Extract the (x, y) coordinate from the center of the cell holding the provided text.  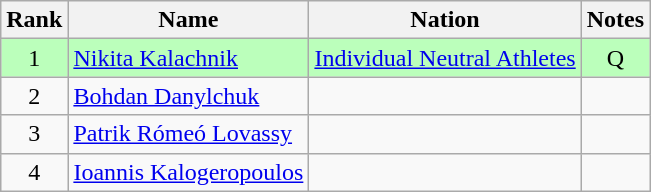
Notes (615, 20)
Ioannis Kalogeropoulos (188, 172)
Nikita Kalachnik (188, 58)
4 (34, 172)
Q (615, 58)
1 (34, 58)
Rank (34, 20)
Patrik Rómeó Lovassy (188, 134)
Name (188, 20)
Bohdan Danylchuk (188, 96)
3 (34, 134)
Individual Neutral Athletes (445, 58)
Nation (445, 20)
2 (34, 96)
